Find where the given text appears and provide that cell's center as (x, y) coordinate. 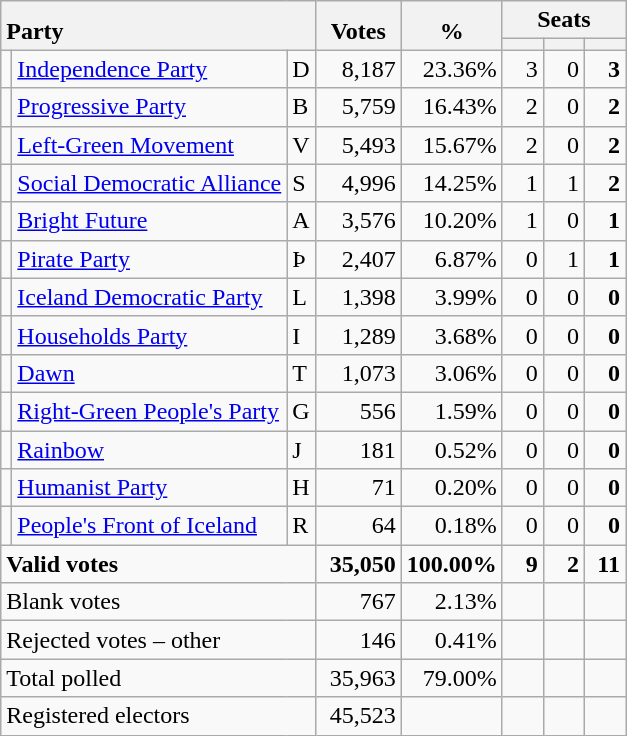
G (301, 411)
L (301, 297)
4,996 (358, 183)
Total polled (158, 678)
3.06% (452, 373)
Social Democratic Alliance (150, 183)
D (301, 69)
% (452, 26)
Seats (564, 20)
Valid votes (158, 564)
146 (358, 640)
I (301, 335)
11 (604, 564)
Blank votes (158, 602)
S (301, 183)
5,759 (358, 107)
0.52% (452, 449)
71 (358, 488)
64 (358, 526)
23.36% (452, 69)
556 (358, 411)
2.13% (452, 602)
People's Front of Iceland (150, 526)
Þ (301, 259)
8,187 (358, 69)
79.00% (452, 678)
35,963 (358, 678)
Iceland Democratic Party (150, 297)
2,407 (358, 259)
Rainbow (150, 449)
0.18% (452, 526)
3.99% (452, 297)
3.68% (452, 335)
Bright Future (150, 221)
1,289 (358, 335)
9 (522, 564)
V (301, 145)
Humanist Party (150, 488)
181 (358, 449)
767 (358, 602)
Dawn (150, 373)
Progressive Party (150, 107)
Households Party (150, 335)
B (301, 107)
3,576 (358, 221)
1,398 (358, 297)
R (301, 526)
1.59% (452, 411)
Independence Party (150, 69)
Votes (358, 26)
14.25% (452, 183)
100.00% (452, 564)
J (301, 449)
16.43% (452, 107)
0.41% (452, 640)
T (301, 373)
10.20% (452, 221)
15.67% (452, 145)
H (301, 488)
Left-Green Movement (150, 145)
A (301, 221)
5,493 (358, 145)
Rejected votes – other (158, 640)
Party (158, 26)
Right-Green People's Party (150, 411)
1,073 (358, 373)
Pirate Party (150, 259)
35,050 (358, 564)
0.20% (452, 488)
45,523 (358, 716)
Registered electors (158, 716)
6.87% (452, 259)
